Detect which cell encompasses the target text, then output its [X, Y] center coordinate. 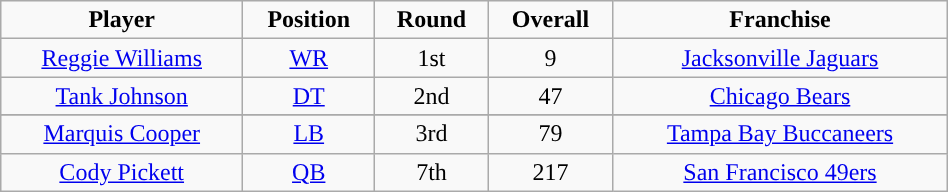
2nd [432, 96]
7th [432, 172]
Tampa Bay Buccaneers [780, 134]
Round [432, 20]
3rd [432, 134]
Player [122, 20]
LB [309, 134]
Reggie Williams [122, 58]
9 [550, 58]
QB [309, 172]
79 [550, 134]
Franchise [780, 20]
Tank Johnson [122, 96]
Position [309, 20]
1st [432, 58]
Overall [550, 20]
217 [550, 172]
San Francisco 49ers [780, 172]
Cody Pickett [122, 172]
Jacksonville Jaguars [780, 58]
Marquis Cooper [122, 134]
WR [309, 58]
47 [550, 96]
DT [309, 96]
Chicago Bears [780, 96]
